Locate the cell with the specified text and output its (X, Y) center coordinate. 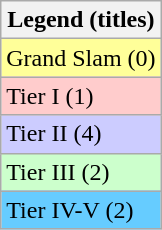
Tier II (4) (81, 134)
Legend (titles) (81, 20)
Tier IV-V (2) (81, 210)
Grand Slam (0) (81, 58)
Tier III (2) (81, 172)
Tier I (1) (81, 96)
